Return [X, Y] of the center of cell containing provided text 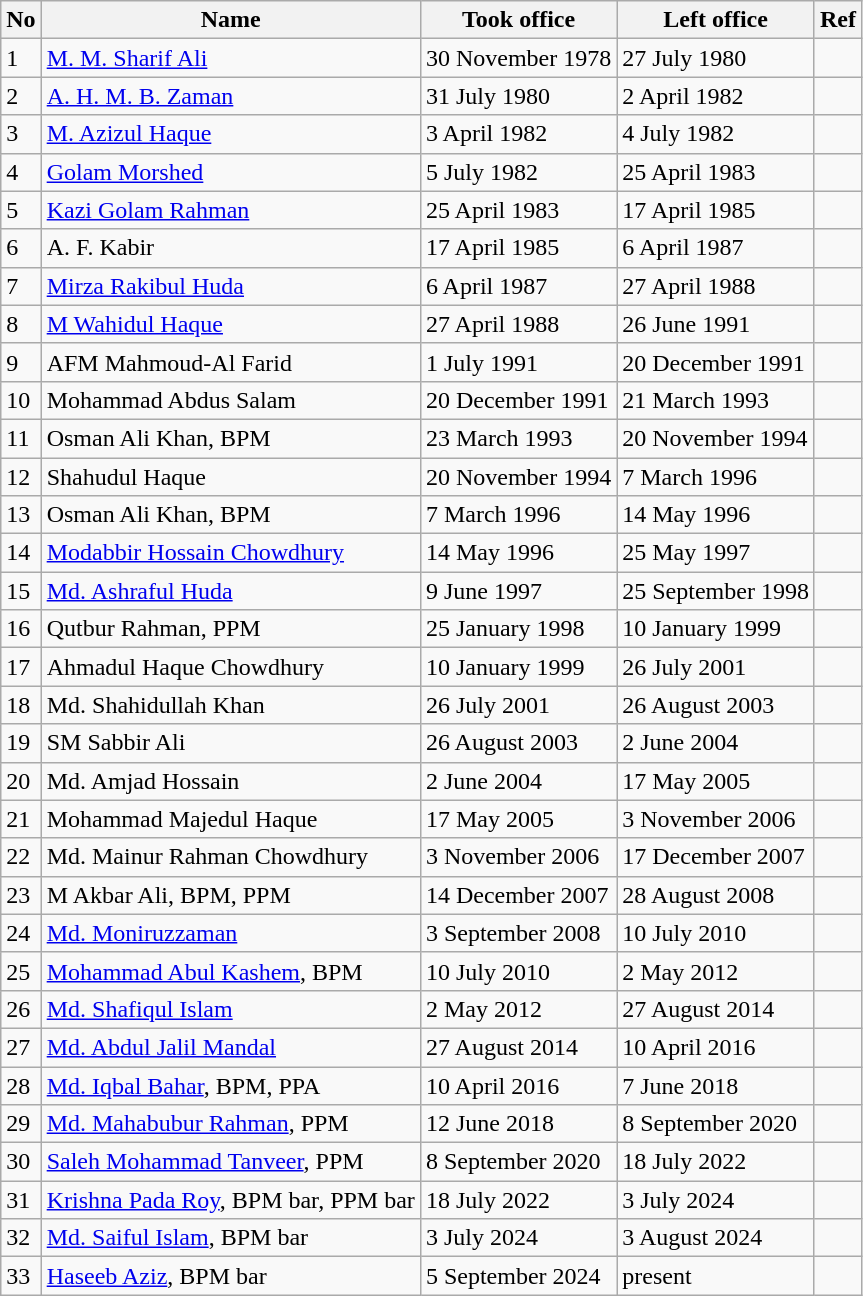
Md. Iqbal Bahar, BPM, PPA [230, 1085]
3 September 2008 [518, 933]
Md. Saiful Islam, BPM bar [230, 1238]
33 [21, 1276]
15 [21, 591]
25 May 1997 [716, 553]
present [716, 1276]
Qutbur Rahman, PPM [230, 629]
26 June 1991 [716, 324]
18 [21, 705]
25 September 1998 [716, 591]
31 [21, 1200]
21 March 1993 [716, 400]
17 [21, 667]
Md. Abdul Jalil Mandal [230, 1047]
25 January 1998 [518, 629]
4 July 1982 [716, 134]
Md. Ashraful Huda [230, 591]
Golam Morshed [230, 172]
12 [21, 477]
1 July 1991 [518, 362]
13 [21, 515]
30 [21, 1162]
20 [21, 781]
23 [21, 895]
30 November 1978 [518, 58]
Krishna Pada Roy, BPM bar, PPM bar [230, 1200]
Took office [518, 20]
Name [230, 20]
Saleh Mohammad Tanveer, PPM [230, 1162]
Mohammad Abul Kashem, BPM [230, 971]
27 July 1980 [716, 58]
14 December 2007 [518, 895]
12 June 2018 [518, 1124]
14 [21, 553]
3 [21, 134]
26 [21, 1009]
Md. Shahidullah Khan [230, 705]
2 April 1982 [716, 96]
11 [21, 438]
25 [21, 971]
Mirza Rakibul Huda [230, 286]
5 September 2024 [518, 1276]
5 July 1982 [518, 172]
SM Sabbir Ali [230, 743]
6 [21, 248]
27 [21, 1047]
2 [21, 96]
Md. Mainur Rahman Chowdhury [230, 857]
8 [21, 324]
22 [21, 857]
28 [21, 1085]
Mohammad Majedul Haque [230, 819]
No [21, 20]
3 August 2024 [716, 1238]
Haseeb Aziz, BPM bar [230, 1276]
7 June 2018 [716, 1085]
9 June 1997 [518, 591]
M. M. Sharif Ali [230, 58]
M. Azizul Haque [230, 134]
17 December 2007 [716, 857]
M Wahidul Haque [230, 324]
Shahudul Haque [230, 477]
1 [21, 58]
29 [21, 1124]
3 April 1982 [518, 134]
Md. Amjad Hossain [230, 781]
Md. Shafiqul Islam [230, 1009]
24 [21, 933]
Md. Mahabubur Rahman, PPM [230, 1124]
A. H. M. B. Zaman [230, 96]
A. F. Kabir [230, 248]
31 July 1980 [518, 96]
32 [21, 1238]
10 [21, 400]
7 [21, 286]
4 [21, 172]
19 [21, 743]
Ahmadul Haque Chowdhury [230, 667]
AFM Mahmoud-Al Farid [230, 362]
Modabbir Hossain Chowdhury [230, 553]
23 March 1993 [518, 438]
5 [21, 210]
28 August 2008 [716, 895]
16 [21, 629]
21 [21, 819]
Md. Moniruzzaman [230, 933]
9 [21, 362]
Mohammad Abdus Salam [230, 400]
Kazi Golam Rahman [230, 210]
M Akbar Ali, BPM, PPM [230, 895]
Left office [716, 20]
Ref [838, 20]
